Return [X, Y] of the center of cell containing provided text 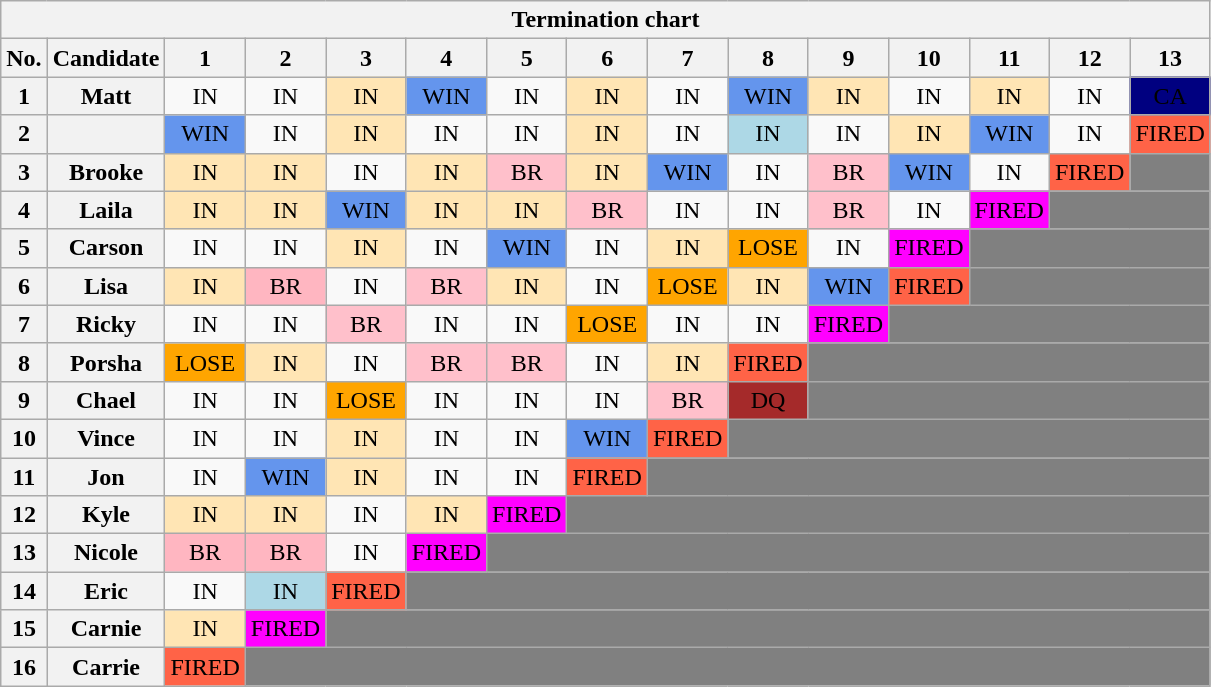
Nicole [106, 553]
No. [24, 58]
CA [1170, 96]
Candidate [106, 58]
Eric [106, 591]
Laila [106, 210]
Termination chart [606, 20]
Porsha [106, 362]
Lisa [106, 286]
Jon [106, 477]
Carrie [106, 667]
Vince [106, 438]
Kyle [106, 515]
14 [24, 591]
Carson [106, 248]
DQ [768, 400]
15 [24, 629]
Ricky [106, 324]
Chael [106, 400]
Brooke [106, 172]
16 [24, 667]
Matt [106, 96]
Carnie [106, 629]
